Provide the [X, Y] coordinate of the cell's center where the given text is located.  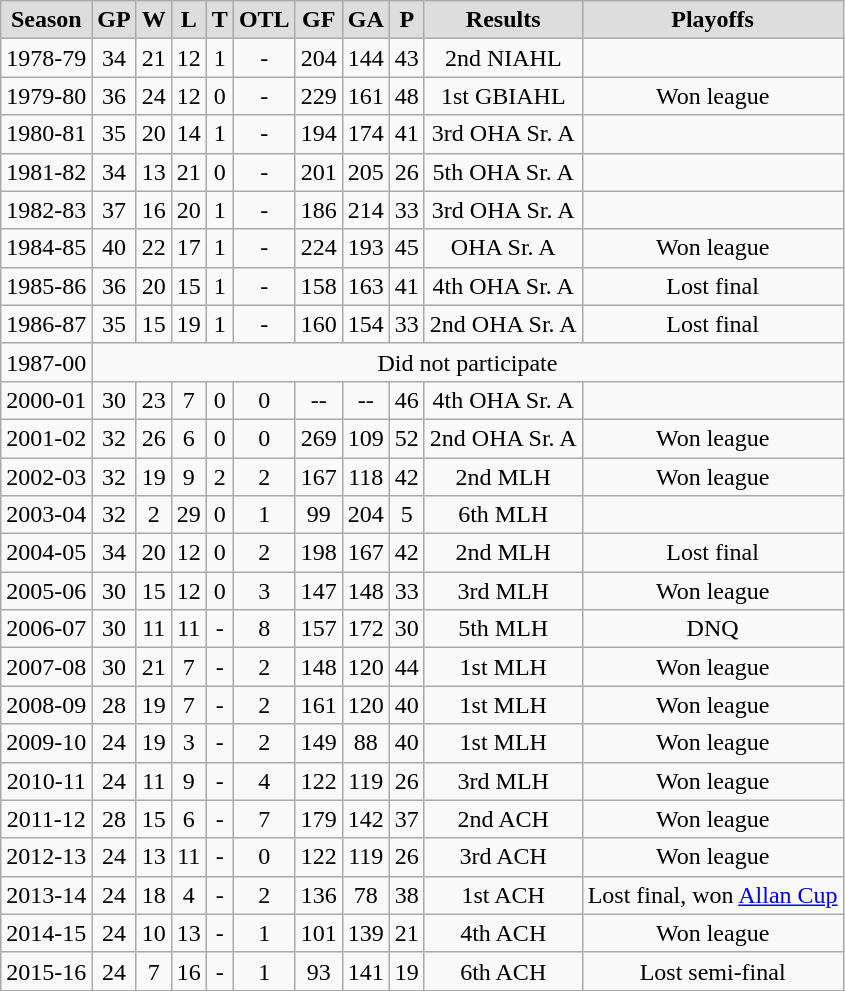
139 [366, 933]
10 [154, 933]
1981-82 [46, 172]
GF [318, 20]
22 [154, 248]
1st GBIAHL [503, 96]
2014-15 [46, 933]
2005-06 [46, 591]
Playoffs [712, 20]
48 [406, 96]
2002-03 [46, 477]
149 [318, 743]
1985-86 [46, 286]
101 [318, 933]
205 [366, 172]
163 [366, 286]
52 [406, 438]
1979-80 [46, 96]
179 [318, 819]
93 [318, 971]
1st ACH [503, 895]
2nd ACH [503, 819]
6th ACH [503, 971]
2009-10 [46, 743]
158 [318, 286]
5th OHA Sr. A [503, 172]
46 [406, 400]
OHA Sr. A [503, 248]
43 [406, 58]
109 [366, 438]
99 [318, 515]
269 [318, 438]
174 [366, 134]
198 [318, 553]
147 [318, 591]
88 [366, 743]
2001-02 [46, 438]
2010-11 [46, 781]
Lost final, won Allan Cup [712, 895]
172 [366, 629]
2nd NIAHL [503, 58]
2008-09 [46, 705]
6th MLH [503, 515]
1984-85 [46, 248]
45 [406, 248]
23 [154, 400]
193 [366, 248]
1980-81 [46, 134]
18 [154, 895]
2012-13 [46, 857]
29 [188, 515]
1978-79 [46, 58]
186 [318, 210]
T [220, 20]
P [406, 20]
201 [318, 172]
8 [264, 629]
1987-00 [46, 362]
Lost semi-final [712, 971]
141 [366, 971]
1982-83 [46, 210]
5th MLH [503, 629]
Season [46, 20]
157 [318, 629]
154 [366, 324]
GA [366, 20]
136 [318, 895]
44 [406, 667]
4th ACH [503, 933]
2011-12 [46, 819]
Results [503, 20]
78 [366, 895]
W [154, 20]
214 [366, 210]
5 [406, 515]
38 [406, 895]
3rd ACH [503, 857]
144 [366, 58]
229 [318, 96]
L [188, 20]
2015-16 [46, 971]
2013-14 [46, 895]
GP [114, 20]
17 [188, 248]
DNQ [712, 629]
2003-04 [46, 515]
2000-01 [46, 400]
160 [318, 324]
1986-87 [46, 324]
118 [366, 477]
Did not participate [468, 362]
14 [188, 134]
2004-05 [46, 553]
2007-08 [46, 667]
194 [318, 134]
224 [318, 248]
OTL [264, 20]
2006-07 [46, 629]
142 [366, 819]
